Identify which cell holds the provided text, then report its (x, y) central coordinate. 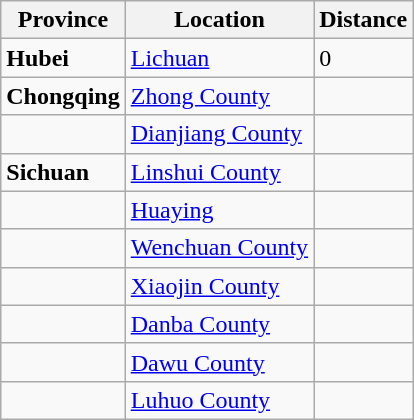
Dianjiang County (219, 134)
Chongqing (63, 96)
Location (219, 20)
Linshui County (219, 172)
Huaying (219, 210)
Distance (364, 20)
Hubei (63, 58)
Wenchuan County (219, 248)
Luhuo County (219, 400)
Xiaojin County (219, 286)
Zhong County (219, 96)
Lichuan (219, 58)
0 (364, 58)
Danba County (219, 324)
Province (63, 20)
Dawu County (219, 362)
Sichuan (63, 172)
